For the text-containing cell, return its midpoint in [x, y] coordinate format. 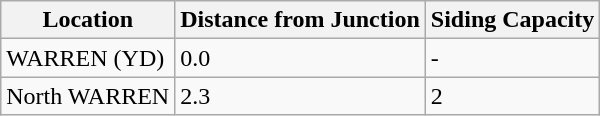
Siding Capacity [512, 20]
Location [88, 20]
0.0 [300, 58]
2.3 [300, 96]
- [512, 58]
WARREN (YD) [88, 58]
North WARREN [88, 96]
Distance from Junction [300, 20]
2 [512, 96]
